Locate the cell with the specified text and output its [x, y] center coordinate. 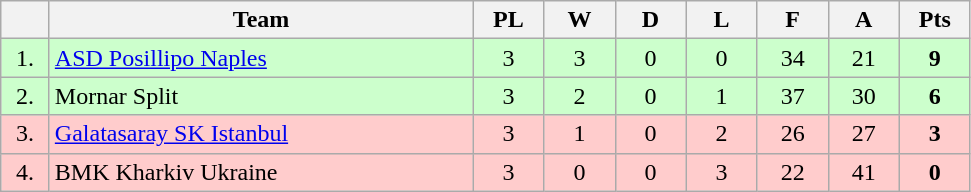
Team [261, 20]
Pts [934, 20]
L [722, 20]
34 [792, 58]
27 [864, 134]
30 [864, 96]
26 [792, 134]
2. [26, 96]
22 [792, 172]
Mornar Split [261, 96]
9 [934, 58]
F [792, 20]
41 [864, 172]
Galatasaray SK Istanbul [261, 134]
3. [26, 134]
PL [508, 20]
A [864, 20]
1. [26, 58]
W [580, 20]
21 [864, 58]
4. [26, 172]
BMK Kharkiv Ukraine [261, 172]
6 [934, 96]
ASD Posillipo Naples [261, 58]
37 [792, 96]
D [650, 20]
